From the cell containing the given text, extract its center point as [x, y] coordinate. 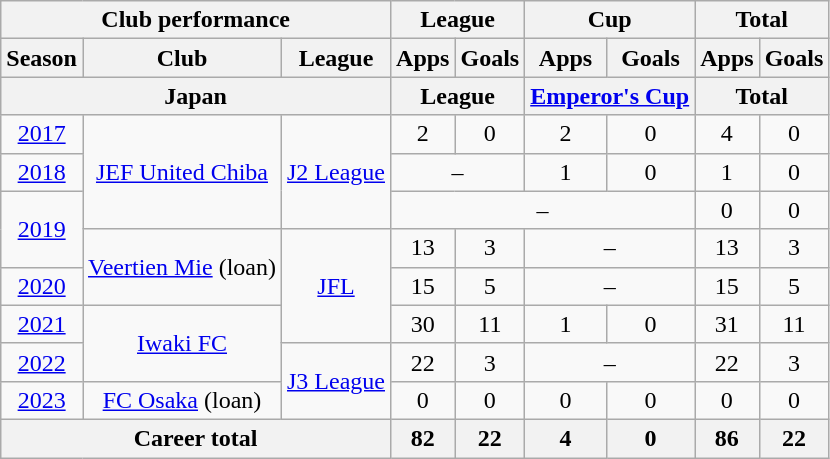
J2 League [336, 172]
Iwaki FC [182, 343]
2019 [42, 229]
30 [423, 324]
JFL [336, 286]
2018 [42, 172]
Season [42, 58]
31 [727, 324]
2017 [42, 134]
Club performance [196, 20]
Career total [196, 438]
Veertien Mie (loan) [182, 267]
2020 [42, 286]
JEF United Chiba [182, 172]
Cup [610, 20]
J3 League [336, 381]
Emperor's Cup [610, 96]
86 [727, 438]
FC Osaka (loan) [182, 400]
2022 [42, 362]
2023 [42, 400]
82 [423, 438]
Club [182, 58]
Japan [196, 96]
2021 [42, 324]
